Extract the [x, y] coordinate from the center of the cell holding the provided text.  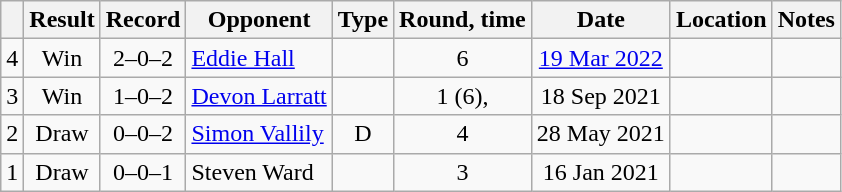
Date [600, 20]
Notes [806, 20]
Devon Larratt [259, 96]
Type [362, 20]
6 [463, 58]
Opponent [259, 20]
18 Sep 2021 [600, 96]
2 [12, 134]
D [362, 134]
Eddie Hall [259, 58]
19 Mar 2022 [600, 58]
Simon Vallily [259, 134]
0–0–2 [143, 134]
Record [143, 20]
28 May 2021 [600, 134]
Result [62, 20]
1 [12, 172]
1–0–2 [143, 96]
16 Jan 2021 [600, 172]
2–0–2 [143, 58]
0–0–1 [143, 172]
1 (6), [463, 96]
Round, time [463, 20]
Steven Ward [259, 172]
Location [721, 20]
